For the text-containing cell, return its midpoint in (X, Y) coordinate format. 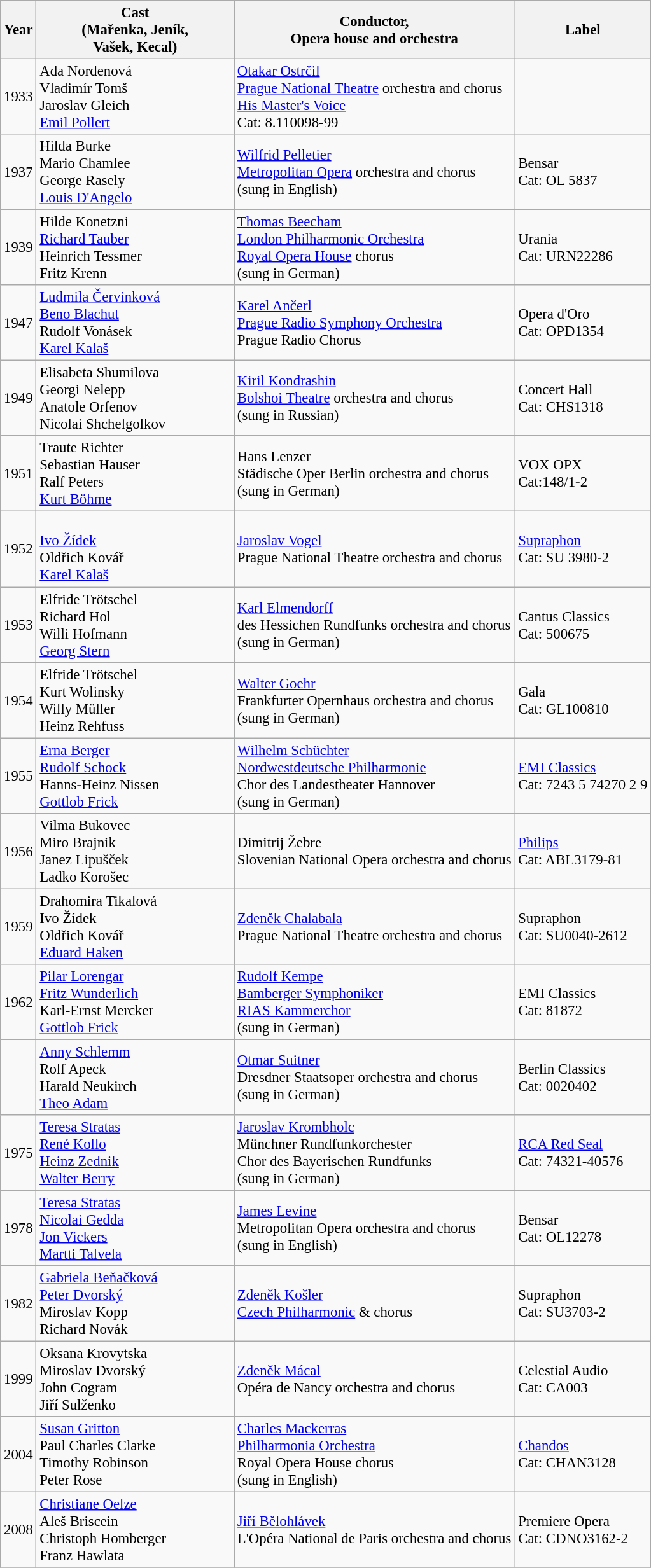
Ludmila ČervinkováBeno BlachutRudolf VonásekKarel Kalaš (135, 323)
Hilda BurkeMario ChamleeGeorge RaselyLouis D'Angelo (135, 172)
Otakar OstrčilPrague National Theatre orchestra and chorusHis Master's VoiceCat: 8.110098-99 (374, 97)
Gabriela BeňačkováPeter DvorskýMiroslav KoppRichard Novák (135, 1304)
1951 (18, 475)
James LevineMetropolitan Opera orchestra and chorus(sung in English) (374, 1228)
Wilhelm SchüchterNordwestdeutsche PhilharmonieChor des Landestheater Hannover(sung in German) (374, 776)
1959 (18, 926)
SupraphonCat: SU3703-2 (583, 1304)
ChandosCat: CHAN3128 (583, 1454)
Drahomira TikalováIvo ŽídekOldřich KovářEduard Haken (135, 926)
Otmar SuitnerDresdner Staatsoper orchestra and chorus(sung in German) (374, 1078)
Premiere OperaCat: CDNO3162-2 (583, 1530)
1982 (18, 1304)
1975 (18, 1153)
Karl Elmendorffdes Hessichen Rundfunks orchestra and chorus(sung in German) (374, 625)
Karel AnčerlPrague Radio Symphony OrchestraPrague Radio Chorus (374, 323)
Walter GoehrFrankfurter Opernhaus orchestra and chorus(sung in German) (374, 700)
SupraphonCat: SU 3980-2 (583, 550)
Susan GrittonPaul Charles ClarkeTimothy RobinsonPeter Rose (135, 1454)
Teresa StratasNicolai GeddaJon VickersMartti Talvela (135, 1228)
Erna BergerRudolf SchockHanns-Heinz NissenGottlob Frick (135, 776)
Elfride TrötschelKurt WolinskyWilly MüllerHeinz Rehfuss (135, 700)
2004 (18, 1454)
Zdeněk KošlerCzech Philharmonic & chorus (374, 1304)
Year (18, 30)
EMI ClassicsCat: 81872 (583, 1003)
Jaroslav KrombholcMünchner RundfunkorchesterChor des Bayerischen Rundfunks(sung in German) (374, 1153)
Ivo ŽídekOldřich KovářKarel Kalaš (135, 550)
Pilar LorengarFritz WunderlichKarl-Ernst MerckerGottlob Frick (135, 1003)
Concert HallCat: CHS1318 (583, 398)
BensarCat: OL12278 (583, 1228)
Elfride TrötschelRichard HolWilli HofmannGeorg Stern (135, 625)
1947 (18, 323)
Hilde KonetzniRichard TauberHeinrich TessmerFritz Krenn (135, 248)
Zdeněk MácalOpéra de Nancy orchestra and chorus (374, 1379)
1952 (18, 550)
Elisabeta ShumilovaGeorgi NeleppAnatole OrfenovNicolai Shchelgolkov (135, 398)
1955 (18, 776)
Zdeněk ChalabalaPrague National Theatre orchestra and chorus (374, 926)
Vilma BukovecMiro BrajnikJanez LipuščekLadko Korošec (135, 851)
Traute RichterSebastian HauserRalf PetersKurt Böhme (135, 475)
UraniaCat: URN22286 (583, 248)
1978 (18, 1228)
Berlin ClassicsCat: 0020402 (583, 1078)
1949 (18, 398)
2008 (18, 1530)
1999 (18, 1379)
Jaroslav VogelPrague National Theatre orchestra and chorus (374, 550)
Cast(Mařenka, Jeník,Vašek, Kecal) (135, 30)
PhilipsCat: ABL3179-81 (583, 851)
Kiril KondrashinBolshoi Theatre orchestra and chorus(sung in Russian) (374, 398)
Anny SchlemmRolf ApeckHarald NeukirchTheo Adam (135, 1078)
1962 (18, 1003)
Opera d'OroCat: OPD1354 (583, 323)
Label (583, 30)
1953 (18, 625)
Charles MackerrasPhilharmonia OrchestraRoyal Opera House chorus(sung in English) (374, 1454)
Jiří BělohlávekL'Opéra National de Paris orchestra and chorus (374, 1530)
Thomas BeechamLondon Philharmonic OrchestraRoyal Opera House chorus(sung in German) (374, 248)
Teresa StratasRené KolloHeinz ZednikWalter Berry (135, 1153)
Celestial AudioCat: CA003 (583, 1379)
Oksana KrovytskaMiroslav DvorskýJohn CogramJiří Sulženko (135, 1379)
Dimitrij ŽebreSlovenian National Opera orchestra and chorus (374, 851)
1933 (18, 97)
1954 (18, 700)
1956 (18, 851)
Christiane OelzeAleš BrisceinChristoph HombergerFranz Hawlata (135, 1530)
BensarCat: OL 5837 (583, 172)
EMI ClassicsCat: 7243 5 74270 2 9 (583, 776)
Hans LenzerStädische Oper Berlin orchestra and chorus(sung in German) (374, 475)
Cantus ClassicsCat: 500675 (583, 625)
SupraphonCat: SU0040-2612 (583, 926)
1937 (18, 172)
GalaCat: GL100810 (583, 700)
RCA Red SealCat: 74321-40576 (583, 1153)
Conductor,Opera house and orchestra (374, 30)
Ada NordenováVladimír TomšJaroslav GleichEmil Pollert (135, 97)
Wilfrid PelletierMetropolitan Opera orchestra and chorus(sung in English) (374, 172)
VOX OPXCat:148/1-2 (583, 475)
Rudolf KempeBamberger SymphonikerRIAS Kammerchor(sung in German) (374, 1003)
1939 (18, 248)
